Find where the given text appears and provide that cell's center as [X, Y] coordinate. 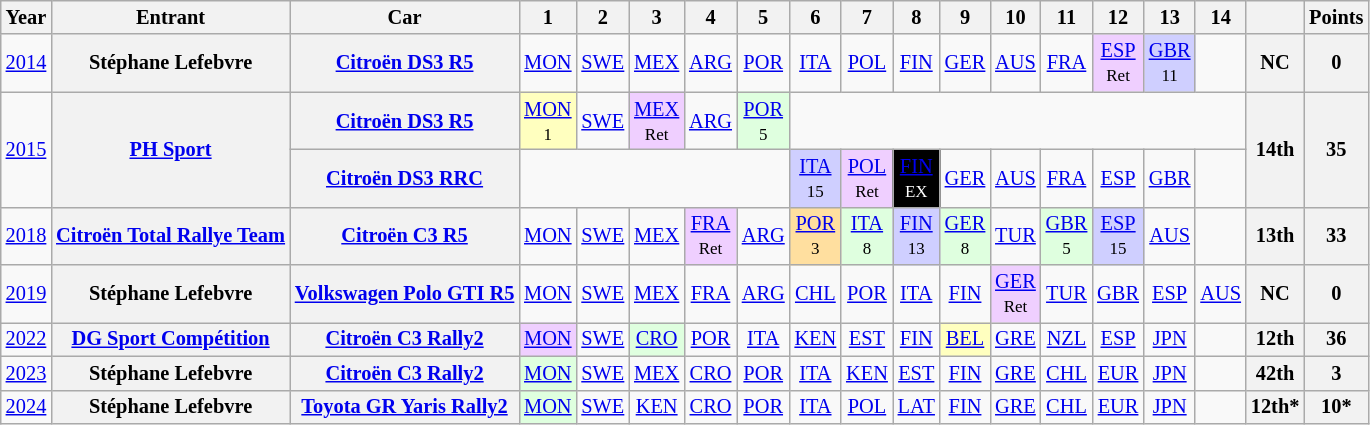
35 [1336, 150]
42th [1275, 373]
2015 [26, 150]
13 [1170, 17]
11 [1067, 17]
MEXRet [656, 121]
Year [26, 17]
GBR5 [1067, 236]
BEL [965, 339]
FIN13 [916, 236]
2 [602, 17]
6 [816, 17]
DG Sport Compétition [170, 339]
FINEX [916, 178]
12th* [1275, 407]
Volkswagen Polo GTI R5 [404, 294]
GER8 [965, 236]
8 [916, 17]
13th [1275, 236]
Citroën DS3 RRC [404, 178]
14 [1220, 17]
2018 [26, 236]
Car [404, 17]
MON1 [548, 121]
2022 [26, 339]
Citroën C3 R5 [404, 236]
2023 [26, 373]
7 [867, 17]
ITA15 [816, 178]
Citroën Total Rallye Team [170, 236]
PH Sport [170, 150]
5 [764, 17]
Points [1336, 17]
POLRet [867, 178]
ESP15 [1118, 236]
POR3 [816, 236]
12th [1275, 339]
LAT [916, 407]
FRARet [710, 236]
GBR11 [1170, 63]
Toyota GR Yaris Rally2 [404, 407]
14th [1275, 150]
ITA8 [867, 236]
9 [965, 17]
POR5 [764, 121]
2014 [26, 63]
33 [1336, 236]
Entrant [170, 17]
12 [1118, 17]
1 [548, 17]
2019 [26, 294]
36 [1336, 339]
GERRet [1015, 294]
10* [1336, 407]
NZL [1067, 339]
2024 [26, 407]
4 [710, 17]
10 [1015, 17]
ESPRet [1118, 63]
